Provide the [x, y] coordinate of the cell's center where the given text is located.  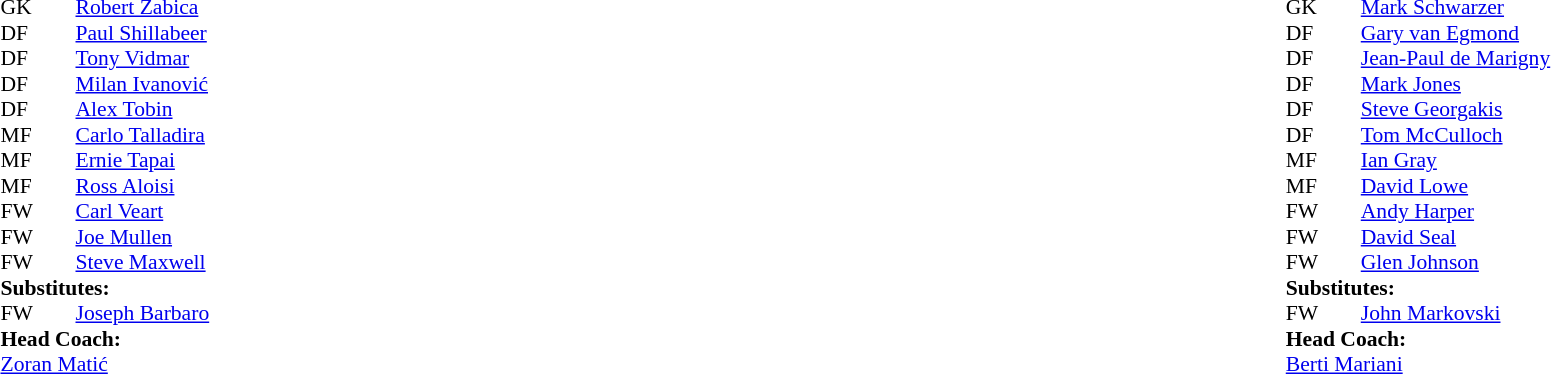
Carl Veart [143, 211]
Glen Johnson [1456, 263]
John Markovski [1456, 313]
Paul Shillabeer [143, 33]
Ian Gray [1456, 161]
Joe Mullen [143, 237]
Joseph Barbaro [143, 313]
Andy Harper [1456, 211]
David Seal [1456, 237]
Carlo Talladira [143, 135]
Alex Tobin [143, 109]
Steve Maxwell [143, 263]
Ernie Tapai [143, 161]
Steve Georgakis [1456, 109]
Gary van Egmond [1456, 33]
Jean-Paul de Marigny [1456, 59]
Tony Vidmar [143, 59]
Milan Ivanović [143, 84]
David Lowe [1456, 186]
Tom McCulloch [1456, 135]
Ross Aloisi [143, 186]
Mark Jones [1456, 84]
